For the text-containing cell, return its midpoint in (X, Y) coordinate format. 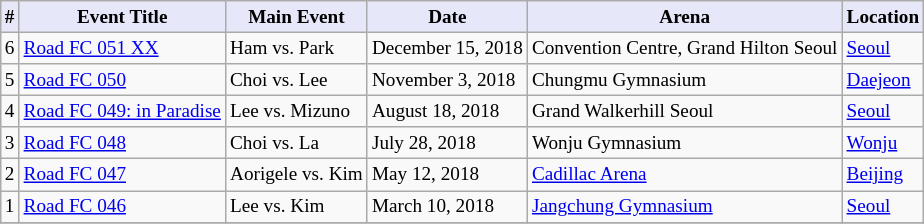
Daejeon (883, 80)
Convention Centre, Grand Hilton Seoul (684, 48)
Lee vs. Kim (296, 206)
Road FC 050 (122, 80)
3 (10, 143)
Chungmu Gymnasium (684, 80)
2 (10, 175)
Main Event (296, 17)
November 3, 2018 (447, 80)
Road FC 051 XX (122, 48)
Road FC 049: in Paradise (122, 111)
Event Title (122, 17)
Aorigele vs. Kim (296, 175)
March 10, 2018 (447, 206)
Road FC 047 (122, 175)
Jangchung Gymnasium (684, 206)
Wonju Gymnasium (684, 143)
August 18, 2018 (447, 111)
Lee vs. Mizuno (296, 111)
Road FC 048 (122, 143)
5 (10, 80)
Ham vs. Park (296, 48)
Wonju (883, 143)
Grand Walkerhill Seoul (684, 111)
Beijing (883, 175)
May 12, 2018 (447, 175)
Location (883, 17)
Choi vs. La (296, 143)
December 15, 2018 (447, 48)
4 (10, 111)
Road FC 046 (122, 206)
6 (10, 48)
Cadillac Arena (684, 175)
Choi vs. Lee (296, 80)
Date (447, 17)
July 28, 2018 (447, 143)
1 (10, 206)
Arena (684, 17)
# (10, 17)
